Determine the (X, Y) coordinate at the center of the cell enclosing the given text.  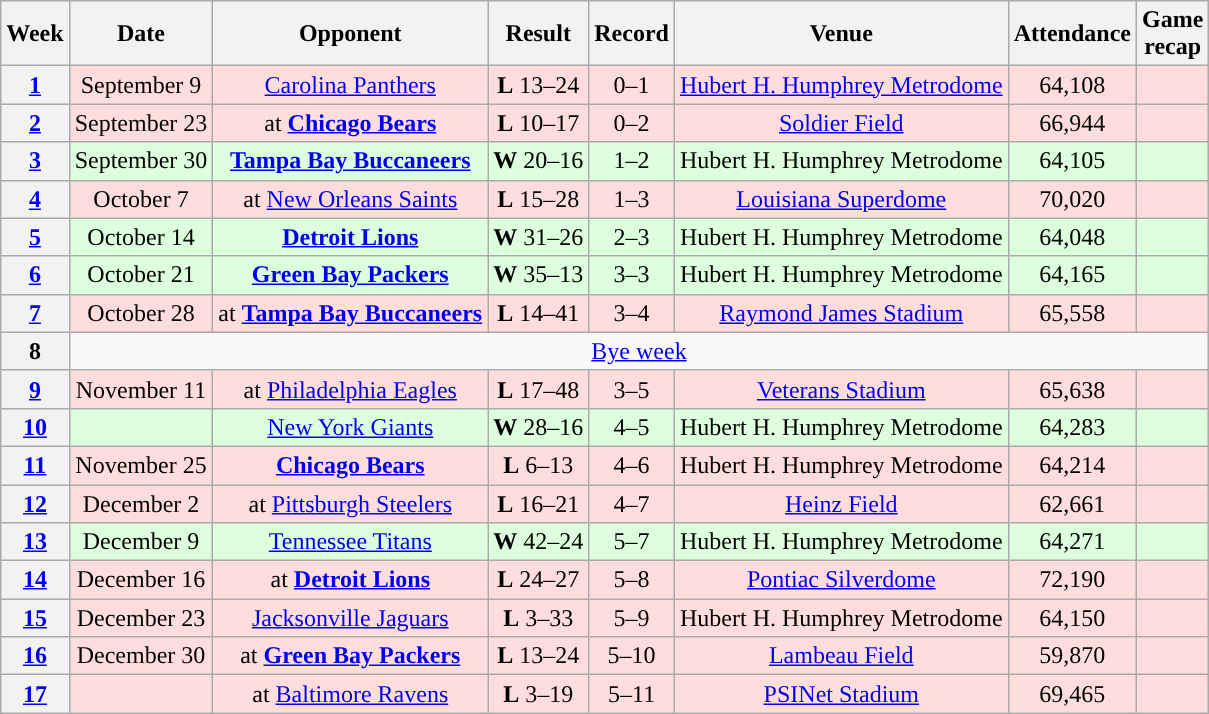
6 (35, 275)
7 (35, 313)
L 14–41 (538, 313)
December 30 (141, 656)
69,465 (1072, 694)
PSINet Stadium (841, 694)
13 (35, 542)
4–6 (632, 465)
Attendance (1072, 34)
Lambeau Field (841, 656)
Heinz Field (841, 503)
64,048 (1072, 237)
5–7 (632, 542)
70,020 (1072, 199)
November 25 (141, 465)
Opponent (350, 34)
L 10–17 (538, 123)
W 35–13 (538, 275)
11 (35, 465)
1–2 (632, 161)
66,944 (1072, 123)
Soldier Field (841, 123)
Veterans Stadium (841, 389)
L 3–19 (538, 694)
W 28–16 (538, 427)
at Tampa Bay Buccaneers (350, 313)
December 9 (141, 542)
Raymond James Stadium (841, 313)
15 (35, 618)
at Philadelphia Eagles (350, 389)
5–9 (632, 618)
2–3 (632, 237)
W 31–26 (538, 237)
October 14 (141, 237)
64,108 (1072, 85)
3–4 (632, 313)
3 (35, 161)
4 (35, 199)
8 (35, 351)
at Chicago Bears (350, 123)
65,558 (1072, 313)
Result (538, 34)
16 (35, 656)
at Pittsburgh Steelers (350, 503)
Jacksonville Jaguars (350, 618)
64,283 (1072, 427)
9 (35, 389)
W 20–16 (538, 161)
at New Orleans Saints (350, 199)
64,271 (1072, 542)
5–8 (632, 580)
62,661 (1072, 503)
New York Giants (350, 427)
December 2 (141, 503)
2 (35, 123)
September 30 (141, 161)
17 (35, 694)
Gamerecap (1173, 34)
September 9 (141, 85)
Week (35, 34)
L 16–21 (538, 503)
L 24–27 (538, 580)
Bye week (639, 351)
5–11 (632, 694)
4–7 (632, 503)
L 6–13 (538, 465)
5–10 (632, 656)
October 21 (141, 275)
September 23 (141, 123)
4–5 (632, 427)
Detroit Lions (350, 237)
64,105 (1072, 161)
L 15–28 (538, 199)
October 28 (141, 313)
0–1 (632, 85)
L 3–33 (538, 618)
1–3 (632, 199)
0–2 (632, 123)
Tampa Bay Buccaneers (350, 161)
Louisiana Superdome (841, 199)
Carolina Panthers (350, 85)
64,165 (1072, 275)
72,190 (1072, 580)
59,870 (1072, 656)
L 17–48 (538, 389)
W 42–24 (538, 542)
3–5 (632, 389)
December 16 (141, 580)
Tennessee Titans (350, 542)
Pontiac Silverdome (841, 580)
14 (35, 580)
at Baltimore Ravens (350, 694)
at Detroit Lions (350, 580)
10 (35, 427)
Venue (841, 34)
3–3 (632, 275)
December 23 (141, 618)
Date (141, 34)
5 (35, 237)
Record (632, 34)
November 11 (141, 389)
at Green Bay Packers (350, 656)
64,214 (1072, 465)
65,638 (1072, 389)
October 7 (141, 199)
64,150 (1072, 618)
12 (35, 503)
Chicago Bears (350, 465)
Green Bay Packers (350, 275)
1 (35, 85)
